Extract the (X, Y) coordinate from the center of the cell holding the provided text.  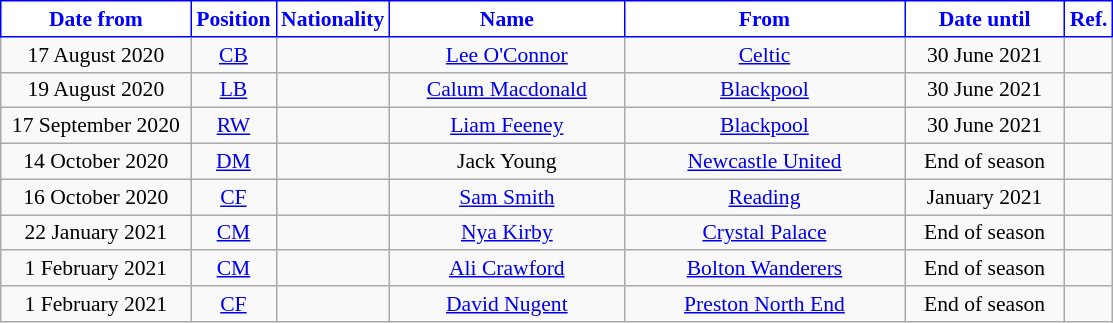
19 August 2020 (96, 90)
Date from (96, 19)
CB (234, 55)
DM (234, 162)
Reading (764, 197)
Bolton Wanderers (764, 269)
14 October 2020 (96, 162)
LB (234, 90)
Date until (985, 19)
Liam Feeney (506, 126)
Crystal Palace (764, 233)
22 January 2021 (96, 233)
Sam Smith (506, 197)
16 October 2020 (96, 197)
From (764, 19)
Name (506, 19)
Calum Macdonald (506, 90)
January 2021 (985, 197)
Preston North End (764, 304)
Celtic (764, 55)
Position (234, 19)
Newcastle United (764, 162)
Ali Crawford (506, 269)
17 September 2020 (96, 126)
Lee O'Connor (506, 55)
Nationality (332, 19)
Nya Kirby (506, 233)
David Nugent (506, 304)
Jack Young (506, 162)
RW (234, 126)
17 August 2020 (96, 55)
Ref. (1089, 19)
